Return (X, Y) of the center of cell containing provided text 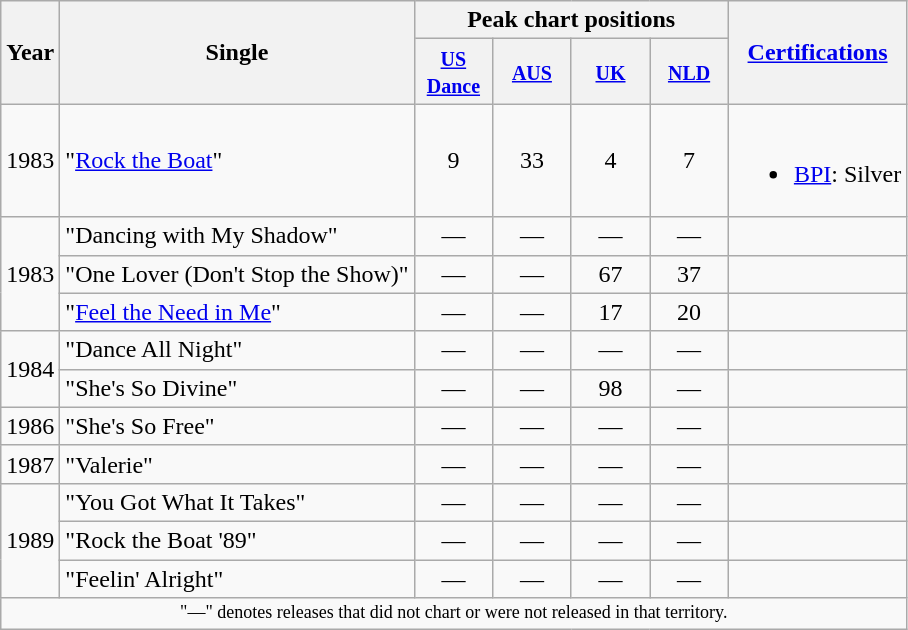
"She's So Free" (237, 426)
"Valerie" (237, 464)
67 (610, 274)
BPI: Silver (817, 160)
"One Lover (Don't Stop the Show)" (237, 274)
7 (690, 160)
"Dancing with My Shadow" (237, 236)
"Feel the Need in Me" (237, 312)
US Dance (454, 72)
"Rock the Boat '89" (237, 540)
1986 (30, 426)
1984 (30, 369)
9 (454, 160)
NLD (690, 72)
"You Got What It Takes" (237, 502)
4 (610, 160)
33 (532, 160)
"Dance All Night" (237, 350)
"She's So Divine" (237, 388)
Certifications (817, 52)
37 (690, 274)
98 (610, 388)
1989 (30, 540)
"Rock the Boat" (237, 160)
"—" denotes releases that did not chart or were not released in that territory. (454, 614)
AUS (532, 72)
"Feelin' Alright" (237, 579)
17 (610, 312)
1987 (30, 464)
Single (237, 52)
UK (610, 72)
Year (30, 52)
20 (690, 312)
Peak chart positions (571, 20)
